Pinpoint the cell where the given text exists, returning its (X, Y) midpoint coordinate. 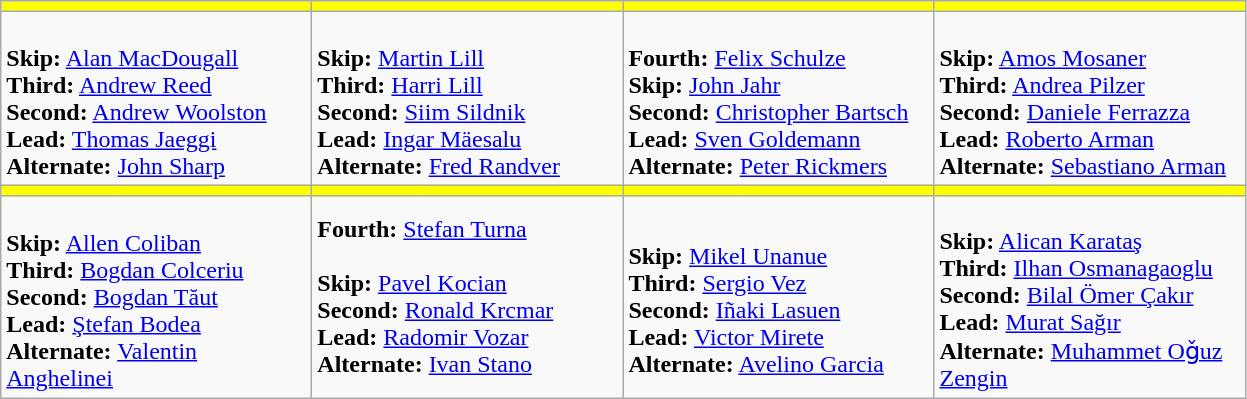
Skip: Mikel Unanue Third: Sergio Vez Second: Iñaki Lasuen Lead: Victor Mirete Alternate: Avelino Garcia (778, 297)
Skip: Amos Mosaner Third: Andrea Pilzer Second: Daniele Ferrazza Lead: Roberto Arman Alternate: Sebastiano Arman (1090, 98)
Skip: Martin Lill Third: Harri Lill Second: Siim Sildnik Lead: Ingar Mäesalu Alternate: Fred Randver (468, 98)
Skip: Alican Karataş Third: Ilhan Osmanagaoglu Second: Bilal Ömer Çakır Lead: Murat Sağır Alternate: Muhammet Oǧuz Zengin (1090, 297)
Skip: Allen Coliban Third: Bogdan Colceriu Second: Bogdan Tăut Lead: Ştefan Bodea Alternate: Valentin Anghelinei (156, 297)
Skip: Alan MacDougall Third: Andrew Reed Second: Andrew Woolston Lead: Thomas Jaeggi Alternate: John Sharp (156, 98)
Fourth: Stefan TurnaSkip: Pavel Kocian Second: Ronald Krcmar Lead: Radomir Vozar Alternate: Ivan Stano (468, 297)
Fourth: Felix Schulze Skip: John Jahr Second: Christopher Bartsch Lead: Sven Goldemann Alternate: Peter Rickmers (778, 98)
